Output the [X, Y] coordinate of the center of the cell containing the given text.  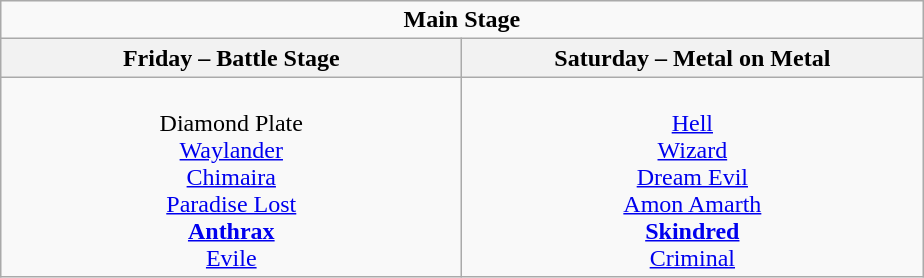
Hell Wizard Dream Evil Amon Amarth Skindred Criminal [692, 177]
Diamond Plate Waylander Chimaira Paradise Lost Anthrax Evile [232, 177]
Main Stage [462, 20]
Saturday – Metal on Metal [692, 58]
Friday – Battle Stage [232, 58]
